Identify which cell holds the provided text, then report its (X, Y) central coordinate. 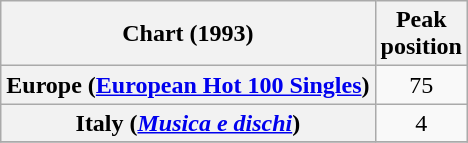
Italy (Musica e dischi) (188, 123)
Chart (1993) (188, 34)
Europe (European Hot 100 Singles) (188, 85)
4 (421, 123)
Peakposition (421, 34)
75 (421, 85)
